Scan for the cell matching the given text and deliver its (X, Y) coordinate at center. 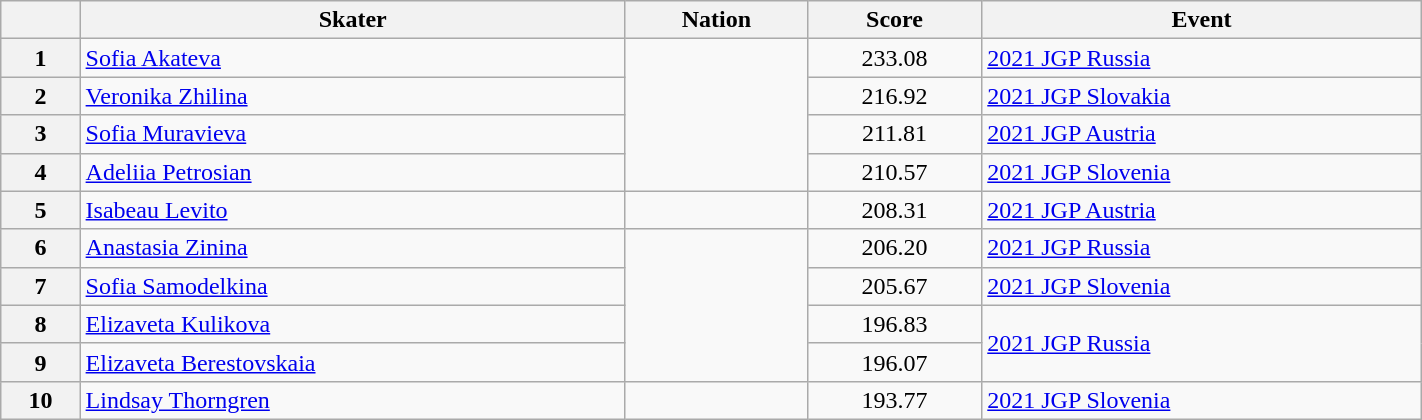
211.81 (894, 134)
Nation (716, 20)
2021 JGP Slovakia (1202, 96)
216.92 (894, 96)
3 (40, 134)
2 (40, 96)
196.83 (894, 324)
210.57 (894, 172)
Sofia Akateva (352, 58)
Skater (352, 20)
206.20 (894, 248)
7 (40, 286)
4 (40, 172)
Elizaveta Berestovskaia (352, 362)
1 (40, 58)
Anastasia Zinina (352, 248)
8 (40, 324)
5 (40, 210)
9 (40, 362)
Sofia Muravieva (352, 134)
205.67 (894, 286)
208.31 (894, 210)
233.08 (894, 58)
Veronika Zhilina (352, 96)
Score (894, 20)
Isabeau Levito (352, 210)
Lindsay Thorngren (352, 400)
196.07 (894, 362)
6 (40, 248)
Adeliia Petrosian (352, 172)
Elizaveta Kulikova (352, 324)
10 (40, 400)
Event (1202, 20)
Sofia Samodelkina (352, 286)
193.77 (894, 400)
